Detect which cell encompasses the target text, then output its [x, y] center coordinate. 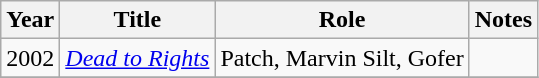
Patch, Marvin Silt, Gofer [342, 58]
Notes [503, 20]
Role [342, 20]
2002 [30, 58]
Title [138, 20]
Year [30, 20]
Dead to Rights [138, 58]
